Find where the given text appears and provide that cell's center as (X, Y) coordinate. 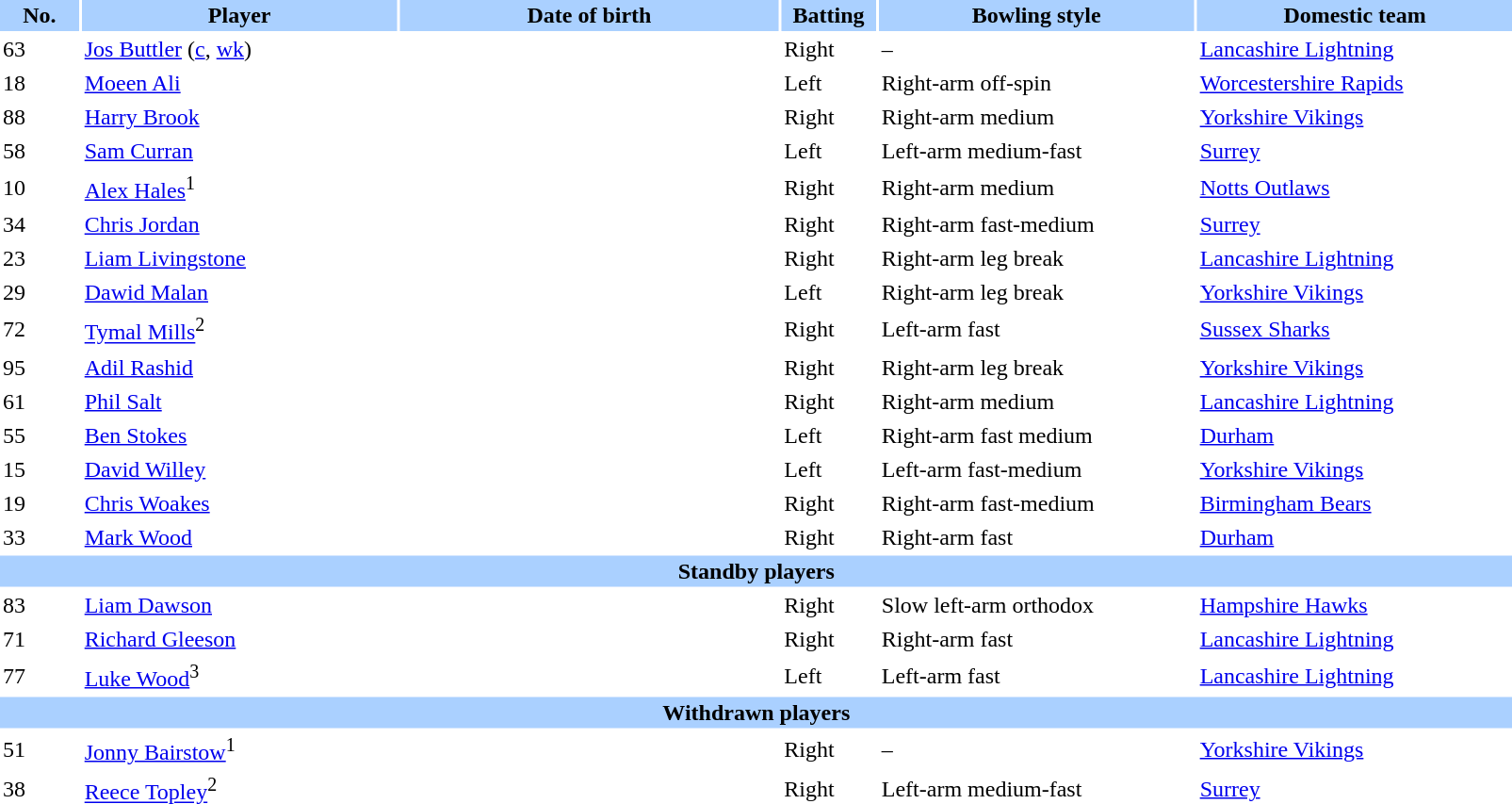
Dawid Malan (239, 292)
Sam Curran (239, 151)
23 (40, 258)
No. (40, 15)
Player (239, 15)
Liam Dawson (239, 605)
Luke Wood3 (239, 675)
10 (40, 189)
63 (40, 49)
34 (40, 224)
Harry Brook (239, 117)
Tymal Mills2 (239, 330)
58 (40, 151)
51 (40, 748)
Right-arm off-spin (1036, 83)
Bowling style (1036, 15)
83 (40, 605)
Chris Jordan (239, 224)
Left-arm fast-medium (1036, 469)
29 (40, 292)
72 (40, 330)
David Willey (239, 469)
61 (40, 402)
Adil Rashid (239, 368)
Phil Salt (239, 402)
Mark Wood (239, 537)
33 (40, 537)
19 (40, 503)
71 (40, 639)
88 (40, 117)
Moeen Ali (239, 83)
Richard Gleeson (239, 639)
Chris Woakes (239, 503)
95 (40, 368)
Alex Hales1 (239, 189)
Right-arm fast medium (1036, 435)
Left-arm medium-fast (1036, 151)
Batting (828, 15)
Ben Stokes (239, 435)
18 (40, 83)
Date of birth (590, 15)
15 (40, 469)
55 (40, 435)
77 (40, 675)
Jonny Bairstow1 (239, 748)
Jos Buttler (c, wk) (239, 49)
Liam Livingstone (239, 258)
Slow left-arm orthodox (1036, 605)
